From the cell containing the given text, extract its center point as [X, Y] coordinate. 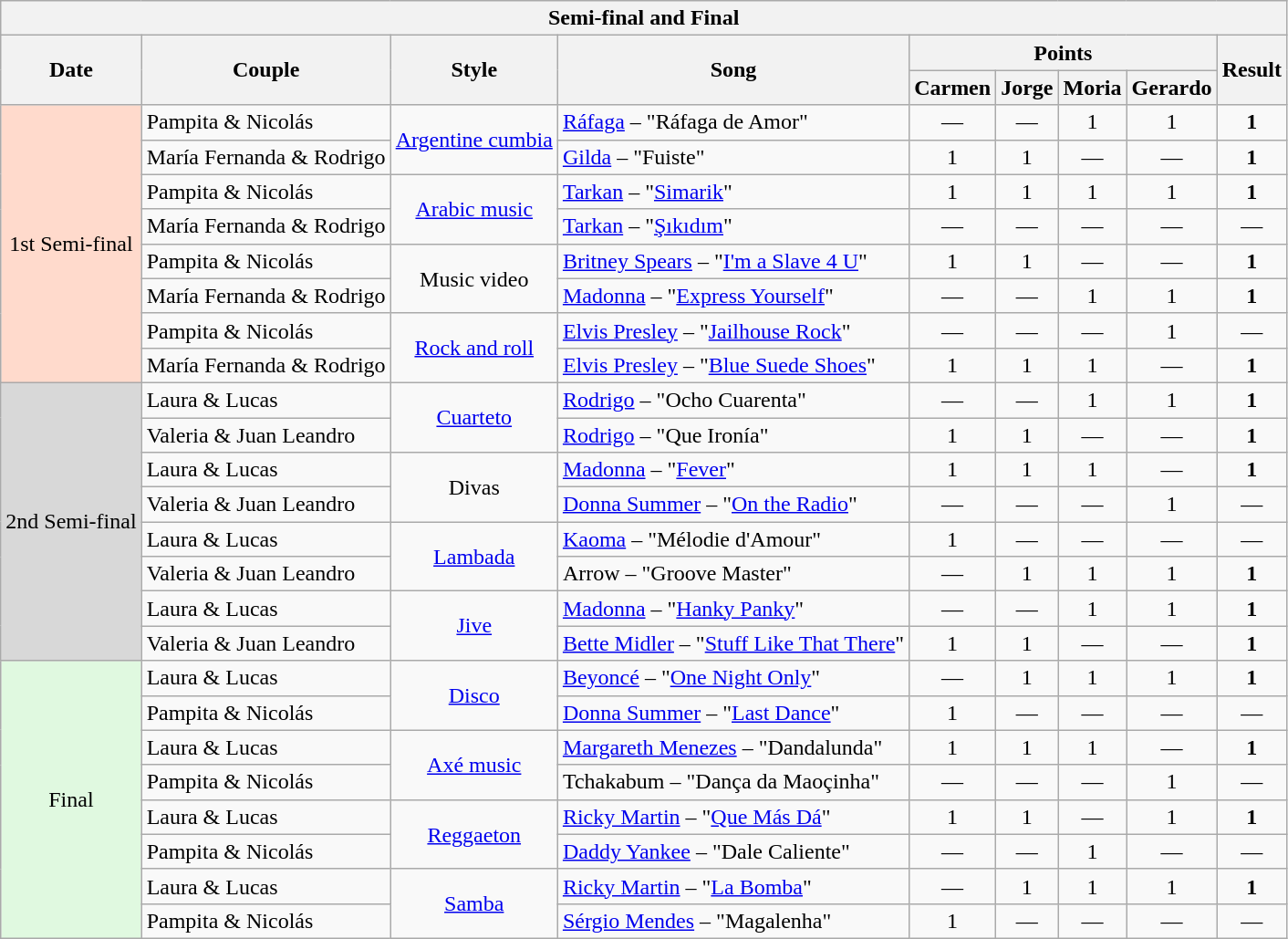
Lambada [474, 557]
Arrow – "Groove Master" [733, 574]
Rodrigo – "Que Ironía" [733, 435]
Madonna – "Express Yourself" [733, 296]
Rock and roll [474, 348]
Style [474, 70]
Music video [474, 278]
Axé music [474, 765]
Tchakabum – "Dança da Maoçinha" [733, 782]
Final [71, 799]
Gerardo [1171, 88]
2nd Semi-final [71, 521]
Reggaeton [474, 834]
Sérgio Mendes – "Magalenha" [733, 921]
1st Semi-final [71, 244]
Elvis Presley – "Jailhouse Rock" [733, 330]
Madonna – "Fever" [733, 470]
Date [71, 70]
Samba [474, 903]
Argentine cumbia [474, 140]
Bette Midler – "Stuff Like That There" [733, 643]
Donna Summer – "Last Dance" [733, 713]
Result [1252, 70]
Song [733, 70]
Semi-final and Final [644, 18]
Margareth Menezes – "Dandalunda" [733, 747]
Madonna – "Hanky Panky" [733, 609]
Britney Spears – "I'm a Slave 4 U" [733, 261]
Ricky Martin – "La Bomba" [733, 886]
Disco [474, 695]
Ráfaga – "Ráfaga de Amor" [733, 122]
Points [1064, 53]
Ricky Martin – "Que Más Dá" [733, 817]
Jorge [1027, 88]
Tarkan – "Simarik" [733, 192]
Elvis Presley – "Blue Suede Shoes" [733, 365]
Jive [474, 626]
Divas [474, 487]
Daddy Yankee – "Dale Caliente" [733, 851]
Moria [1093, 88]
Cuarteto [474, 417]
Tarkan – "Şıkıdım" [733, 226]
Gilda – "Fuiste" [733, 157]
Couple [266, 70]
Carmen [952, 88]
Rodrigo – "Ocho Cuarenta" [733, 400]
Donna Summer – "On the Radio" [733, 505]
Beyoncé – "One Night Only" [733, 678]
Arabic music [474, 209]
Kaoma – "Mélodie d'Amour" [733, 539]
